Scan for the cell matching the given text and deliver its [x, y] coordinate at center. 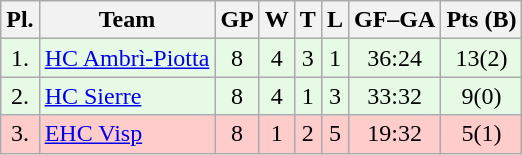
1. [20, 58]
19:32 [394, 134]
13(2) [482, 58]
3. [20, 134]
9(0) [482, 96]
L [334, 20]
36:24 [394, 58]
HC Ambrì-Piotta [127, 58]
GF–GA [394, 20]
EHC Visp [127, 134]
33:32 [394, 96]
2 [308, 134]
HC Sierre [127, 96]
T [308, 20]
5 [334, 134]
Team [127, 20]
Pts (B) [482, 20]
2. [20, 96]
W [276, 20]
Pl. [20, 20]
5(1) [482, 134]
GP [237, 20]
